Search for the cell housing the specified text and yield its [x, y] center coordinate. 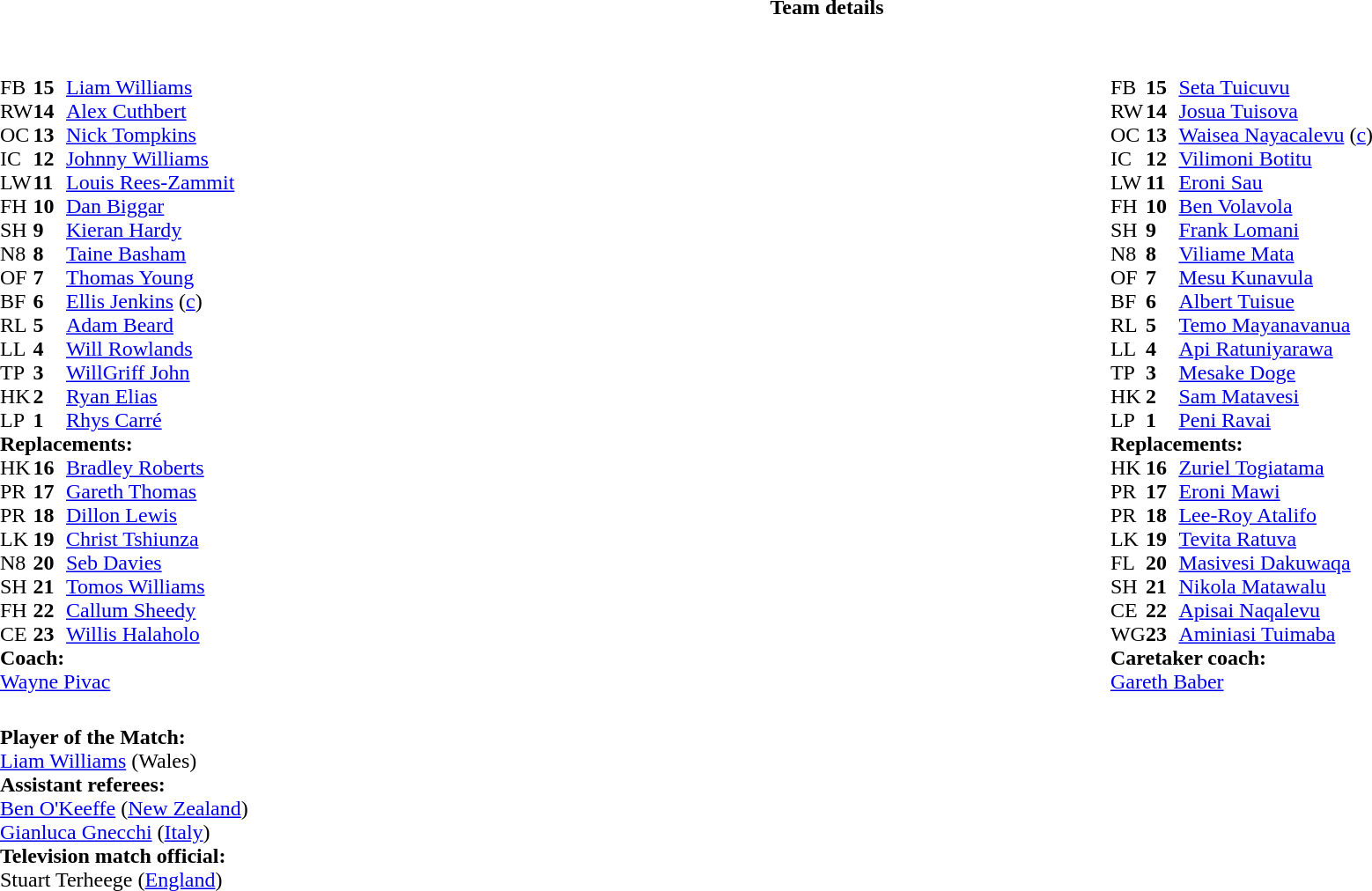
Willis Halaholo [150, 634]
Callum Sheedy [150, 611]
Dillon Lewis [150, 516]
Dan Biggar [150, 206]
Liam Williams [150, 88]
Ryan Elias [150, 396]
Gareth Thomas [150, 491]
WillGriff John [150, 373]
WG [1128, 634]
Johnny Williams [150, 158]
Christ Tshiunza [150, 539]
Nick Tompkins [150, 136]
Tomos Williams [150, 586]
Will Rowlands [150, 349]
Kieran Hardy [150, 231]
Coach: [117, 659]
FL [1128, 563]
Replacements: [117, 444]
Bradley Roberts [150, 468]
Seb Davies [150, 563]
Adam Beard [150, 326]
Alex Cuthbert [150, 111]
Thomas Young [150, 278]
Taine Basham [150, 254]
Ellis Jenkins (c) [150, 301]
Louis Rees-Zammit [150, 183]
Rhys Carré [150, 421]
Wayne Pivac [117, 681]
